Output the (X, Y) coordinate of the center of the cell containing the given text.  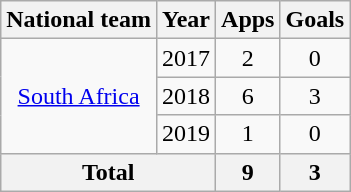
Apps (248, 20)
National team (79, 20)
2018 (186, 96)
2017 (186, 58)
1 (248, 134)
Goals (315, 20)
Total (108, 172)
6 (248, 96)
9 (248, 172)
2019 (186, 134)
South Africa (79, 96)
2 (248, 58)
Year (186, 20)
